From the cell containing the given text, extract its center point as (X, Y) coordinate. 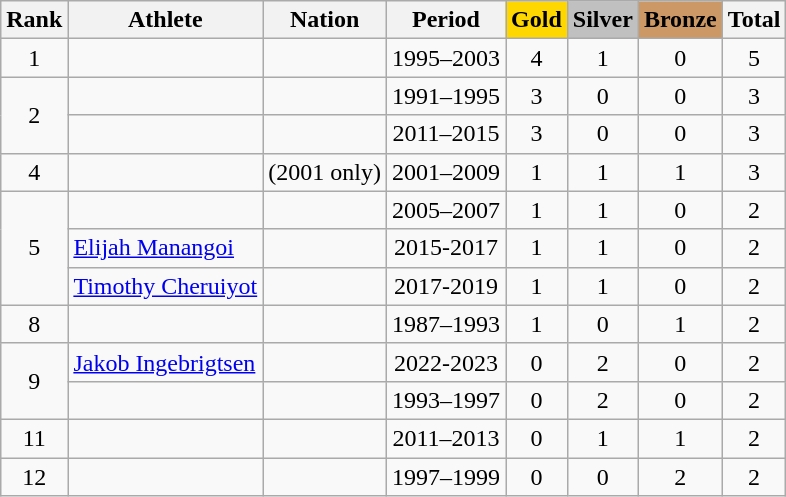
1987–1993 (446, 324)
(2001 only) (325, 172)
Timothy Cheruiyot (166, 286)
Bronze (680, 20)
2017-2019 (446, 286)
Gold (537, 20)
2011–2015 (446, 134)
1995–2003 (446, 58)
1991–1995 (446, 96)
2022-2023 (446, 362)
11 (34, 438)
Jakob Ingebrigtsen (166, 362)
9 (34, 381)
Total (754, 20)
Period (446, 20)
2011–2013 (446, 438)
Athlete (166, 20)
2015-2017 (446, 248)
12 (34, 477)
8 (34, 324)
Elijah Manangoi (166, 248)
1993–1997 (446, 400)
2005–2007 (446, 210)
Silver (602, 20)
2001–2009 (446, 172)
1997–1999 (446, 477)
Rank (34, 20)
Nation (325, 20)
